Locate the cell with the specified text and output its [X, Y] center coordinate. 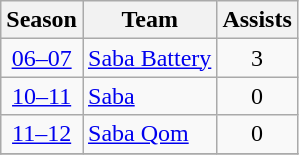
Saba Battery [149, 58]
3 [257, 58]
10–11 [42, 96]
Saba Qom [149, 134]
Saba [149, 96]
Season [42, 20]
Team [149, 20]
Assists [257, 20]
06–07 [42, 58]
11–12 [42, 134]
